For the text-containing cell, return its midpoint in [x, y] coordinate format. 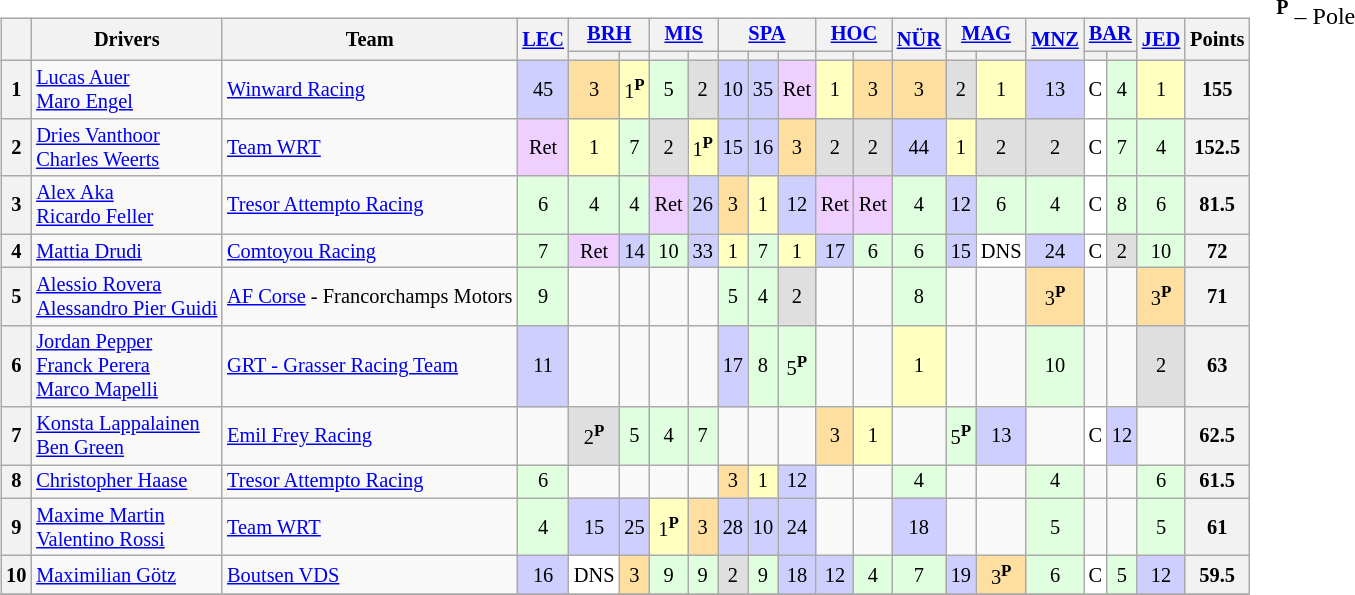
MNZ [1054, 40]
61 [1217, 527]
26 [703, 205]
71 [1217, 297]
Points [1217, 40]
11 [543, 366]
SPA [767, 35]
JED [1161, 40]
MIS [684, 35]
62.5 [1217, 436]
GRT - Grasser Racing Team [370, 366]
155 [1217, 90]
33 [703, 251]
72 [1217, 251]
19 [961, 576]
HOC [854, 35]
63 [1217, 366]
Maximilian Götz [126, 576]
Drivers [126, 40]
Christopher Haase [126, 482]
Emil Frey Racing [370, 436]
Boutsen VDS [370, 576]
152.5 [1217, 148]
59.5 [1217, 576]
14 [634, 251]
Alex Aka Ricardo Feller [126, 205]
25 [634, 527]
Dries Vanthoor Charles Weerts [126, 148]
Konsta Lappalainen Ben Green [126, 436]
44 [919, 148]
45 [543, 90]
Alessio Rovera Alessandro Pier Guidi [126, 297]
Mattia Drudi [126, 251]
28 [733, 527]
Winward Racing [370, 90]
NÜR [919, 40]
LEC [543, 40]
81.5 [1217, 205]
BAR [1110, 35]
61.5 [1217, 482]
BRH [610, 35]
Maxime Martin Valentino Rossi [126, 527]
Team [370, 40]
MAG [986, 35]
35 [763, 90]
Jordan Pepper Franck Perera Marco Mapelli [126, 366]
AF Corse - Francorchamps Motors [370, 297]
Comtoyou Racing [370, 251]
2P [594, 436]
Lucas Auer Maro Engel [126, 90]
